Locate the cell with the specified text and output its (x, y) center coordinate. 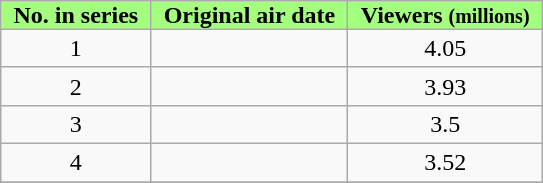
1 (76, 48)
3.52 (445, 162)
4.05 (445, 48)
2 (76, 86)
No. in series (76, 15)
3.5 (445, 124)
3 (76, 124)
Viewers (millions) (445, 15)
4 (76, 162)
3.93 (445, 86)
Original air date (250, 15)
